Detect which cell encompasses the target text, then output its [X, Y] center coordinate. 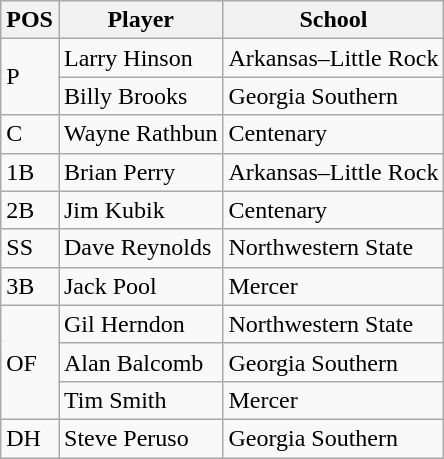
Dave Reynolds [140, 248]
POS [30, 20]
School [334, 20]
Alan Balcomb [140, 362]
Gil Herndon [140, 324]
C [30, 134]
2B [30, 210]
Brian Perry [140, 172]
SS [30, 248]
Jim Kubik [140, 210]
Wayne Rathbun [140, 134]
Larry Hinson [140, 58]
DH [30, 438]
1B [30, 172]
Jack Pool [140, 286]
Billy Brooks [140, 96]
Player [140, 20]
Tim Smith [140, 400]
3B [30, 286]
OF [30, 362]
Steve Peruso [140, 438]
P [30, 77]
